Detect which cell encompasses the target text, then output its [x, y] center coordinate. 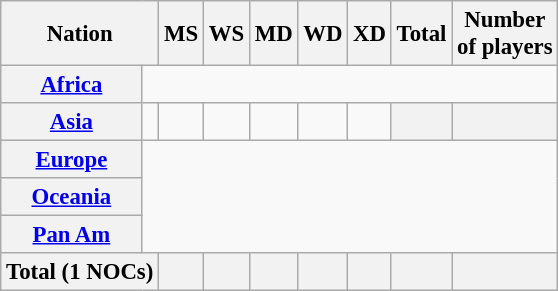
Africa [72, 85]
WS [226, 34]
Oceania [72, 197]
WD [323, 34]
MS [182, 34]
Numberof players [505, 34]
Europe [72, 160]
Total [421, 34]
XD [370, 34]
MD [274, 34]
Nation [80, 34]
Asia [72, 122]
Pan Am [72, 235]
